Return the [x, y] coordinate for the center point of the cell that contains the specified text.  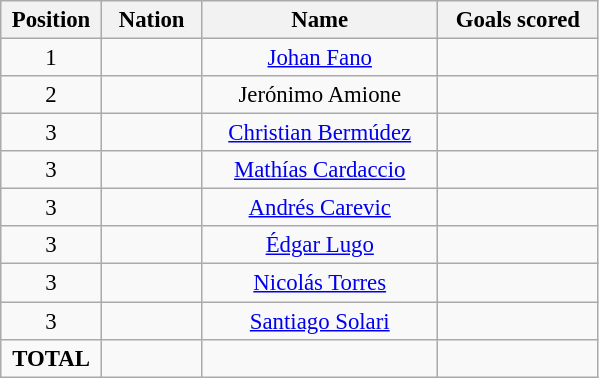
Goals scored [518, 20]
Name [320, 20]
Position [52, 20]
Édgar Lugo [320, 245]
Nation [152, 20]
TOTAL [52, 358]
2 [52, 95]
Mathías Cardaccio [320, 170]
Santiago Solari [320, 321]
Nicolás Torres [320, 283]
Andrés Carevic [320, 208]
Christian Bermúdez [320, 133]
Johan Fano [320, 58]
1 [52, 58]
Jerónimo Amione [320, 95]
